Provide the [X, Y] coordinate of the cell's center where the given text is located.  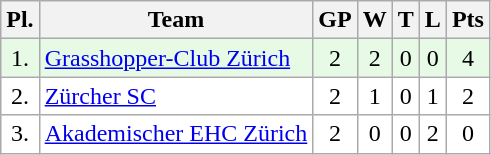
3. [20, 134]
Pl. [20, 20]
T [406, 20]
Team [176, 20]
1. [20, 58]
Pts [468, 20]
4 [468, 58]
GP [335, 20]
Akademischer EHC Zürich [176, 134]
Grasshopper-Club Zürich [176, 58]
2. [20, 96]
Zürcher SC [176, 96]
L [432, 20]
W [374, 20]
